Return [X, Y] of the center of cell containing provided text 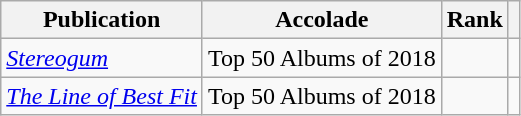
Rank [474, 20]
Accolade [322, 20]
Publication [102, 20]
The Line of Best Fit [102, 96]
Stereogum [102, 58]
